Identify which cell holds the provided text, then report its [X, Y] central coordinate. 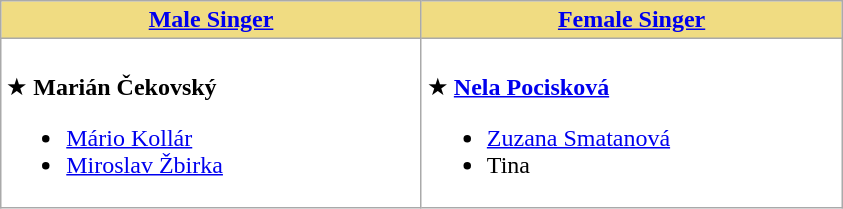
Male Singer [212, 20]
★ Nela PociskováZuzana SmatanováTina [632, 124]
Female Singer [632, 20]
★ Marián ČekovskýMário KollárMiroslav Žbirka [212, 124]
